Scan for the cell matching the given text and deliver its (x, y) coordinate at center. 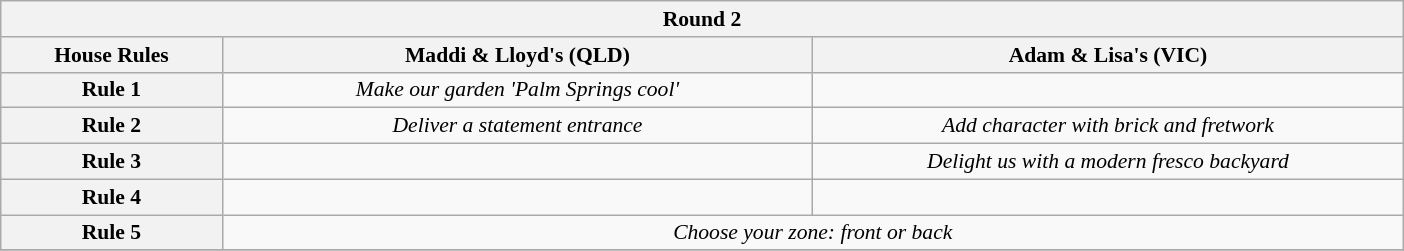
Rule 1 (112, 90)
Adam & Lisa's (VIC) (1108, 55)
Add character with brick and fretwork (1108, 126)
Rule 5 (112, 233)
House Rules (112, 55)
Deliver a statement entrance (518, 126)
Choose your zone: front or back (812, 233)
Rule 2 (112, 126)
Rule 4 (112, 197)
Round 2 (702, 19)
Make our garden 'Palm Springs cool' (518, 90)
Delight us with a modern fresco backyard (1108, 162)
Rule 3 (112, 162)
Maddi & Lloyd's (QLD) (518, 55)
